Provide the [X, Y] coordinate of the cell's center where the given text is located.  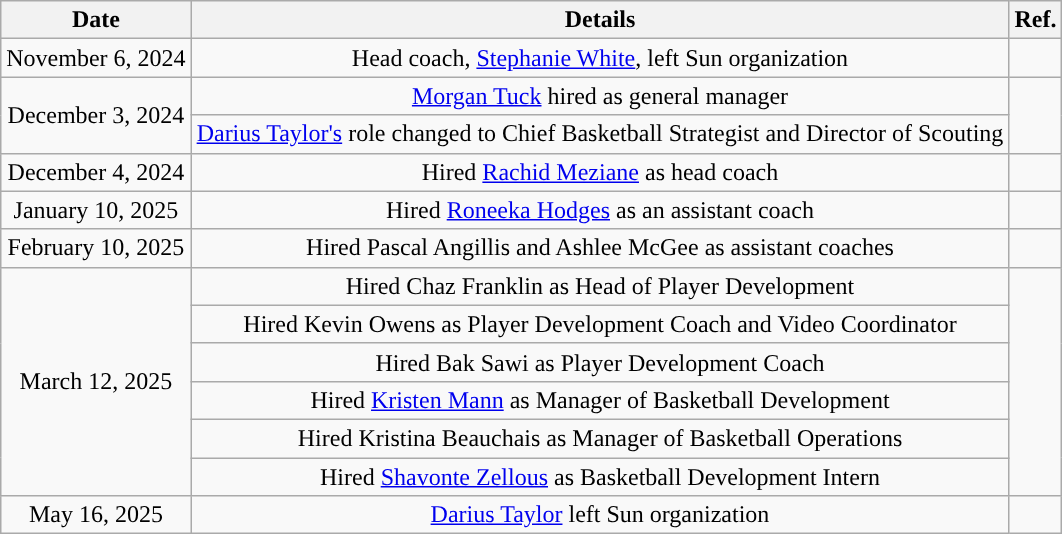
Hired Roneeka Hodges as an assistant coach [600, 210]
Hired Bak Sawi as Player Development Coach [600, 362]
December 3, 2024 [96, 115]
Details [600, 20]
February 10, 2025 [96, 248]
Darius Taylor's role changed to Chief Basketball Strategist and Director of Scouting [600, 134]
January 10, 2025 [96, 210]
Hired Pascal Angillis and Ashlee McGee as assistant coaches [600, 248]
Morgan Tuck hired as general manager [600, 96]
Hired Chaz Franklin as Head of Player Development [600, 286]
Ref. [1036, 20]
Head coach, Stephanie White, left Sun organization [600, 58]
Darius Taylor left Sun organization [600, 515]
March 12, 2025 [96, 381]
Date [96, 20]
Hired Rachid Meziane as head coach [600, 172]
December 4, 2024 [96, 172]
Hired Shavonte Zellous as Basketball Development Intern [600, 477]
November 6, 2024 [96, 58]
Hired Kristen Mann as Manager of Basketball Development [600, 400]
Hired Kevin Owens as Player Development Coach and Video Coordinator [600, 324]
Hired Kristina Beauchais as Manager of Basketball Operations [600, 438]
May 16, 2025 [96, 515]
